Detect which cell encompasses the target text, then output its [X, Y] center coordinate. 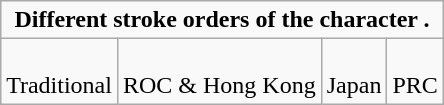
ROC & Hong Kong [219, 72]
Different stroke orders of the character . [222, 20]
Traditional [60, 72]
Japan [354, 72]
PRC [415, 72]
